Scan for the cell matching the given text and deliver its (x, y) coordinate at center. 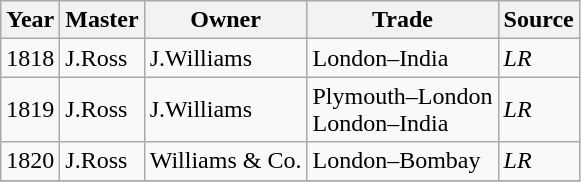
1818 (30, 58)
London–India (402, 58)
Plymouth–LondonLondon–India (402, 110)
Source (538, 20)
Year (30, 20)
1820 (30, 161)
Williams & Co. (226, 161)
Trade (402, 20)
Owner (226, 20)
London–Bombay (402, 161)
1819 (30, 110)
Master (102, 20)
